Locate the cell with the specified text and output its (X, Y) center coordinate. 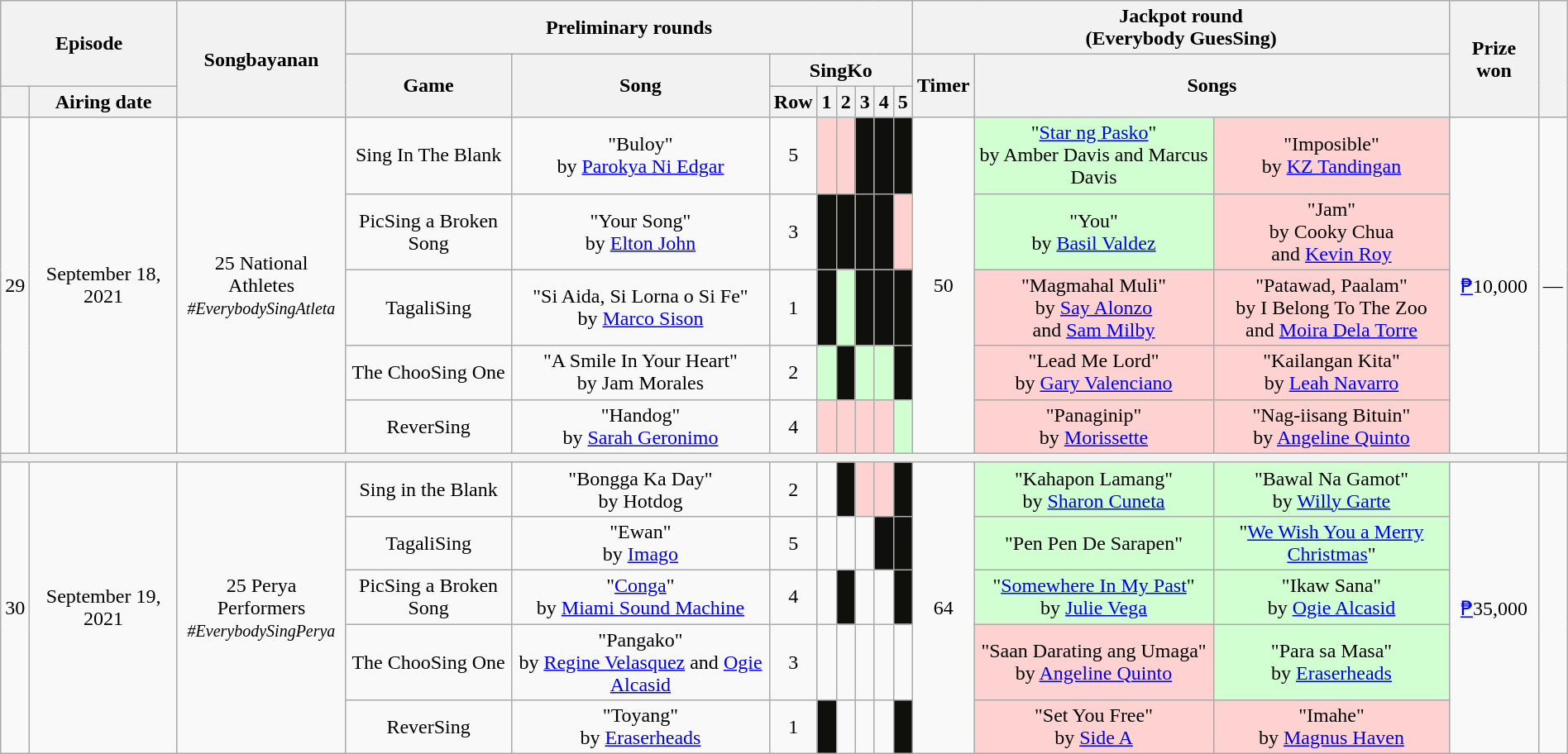
"Jam"by Cooky Chua and Kevin Roy (1331, 231)
"Buloy"by Parokya Ni Edgar (641, 155)
25 Perya Performers#EverybodySingPerya (261, 608)
Songbayanan (261, 60)
— (1553, 285)
"Pangako"by Regine Velasquez and Ogie Alcasid (641, 661)
Sing In The Blank (428, 155)
Song (641, 86)
"Imposible"by KZ Tandingan (1331, 155)
"Pen Pen De Sarapen" (1093, 542)
Game (428, 86)
"Nag-iisang Bituin"by Angeline Quinto (1331, 427)
Jackpot round(Everybody GuesSing) (1181, 28)
"Toyang"by Eraserheads (641, 728)
"Saan Darating ang Umaga"by Angeline Quinto (1093, 661)
"Somewhere In My Past"by Julie Vega (1093, 597)
₱10,000 (1494, 285)
"Conga"by Miami Sound Machine (641, 597)
"Bawal Na Gamot"by Willy Garte (1331, 489)
"You"by Basil Valdez (1093, 231)
"Ikaw Sana"by Ogie Alcasid (1331, 597)
September 18, 2021 (104, 285)
50 (943, 285)
"Panaginip"by Morissette (1093, 427)
"Magmahal Muli"by Say Alonzo and Sam Milby (1093, 308)
"Patawad, Paalam"by I Belong To The Zoo and Moira Dela Torre (1331, 308)
Songs (1212, 86)
"We Wish You a Merry Christmas" (1331, 542)
SingKo (840, 70)
"Handog"by Sarah Geronimo (641, 427)
25 National Athletes#EverybodySingAtleta (261, 285)
"Star ng Pasko"by Amber Davis and Marcus Davis (1093, 155)
Row (793, 102)
Sing in the Blank (428, 489)
"Si Aida, Si Lorna o Si Fe"by Marco Sison (641, 308)
29 (15, 285)
"Imahe"by Magnus Haven (1331, 728)
September 19, 2021 (104, 608)
30 (15, 608)
"A Smile In Your Heart"by Jam Morales (641, 372)
"Kailangan Kita"by Leah Navarro (1331, 372)
Episode (89, 43)
"Your Song"by Elton John (641, 231)
"Set You Free"by Side A (1093, 728)
64 (943, 608)
₱35,000 (1494, 608)
"Para sa Masa"by Eraserheads (1331, 661)
Airing date (104, 102)
"Ewan"by Imago (641, 542)
Prize won (1494, 60)
"Lead Me Lord"by Gary Valenciano (1093, 372)
"Bongga Ka Day"by Hotdog (641, 489)
"Kahapon Lamang"by Sharon Cuneta (1093, 489)
Preliminary rounds (629, 28)
Timer (943, 86)
